Return the [x, y] coordinate for the center point of the cell that contains the specified text.  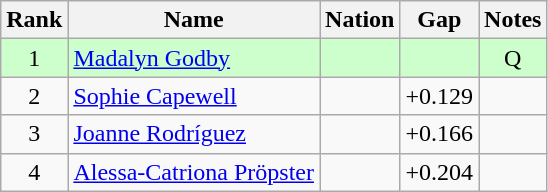
Rank [34, 20]
Q [513, 58]
Gap [440, 20]
2 [34, 96]
Nation [360, 20]
Madalyn Godby [194, 58]
+0.204 [440, 172]
Sophie Capewell [194, 96]
+0.129 [440, 96]
Alessa-Catriona Pröpster [194, 172]
3 [34, 134]
Name [194, 20]
1 [34, 58]
Notes [513, 20]
Joanne Rodríguez [194, 134]
+0.166 [440, 134]
4 [34, 172]
